Scan for the cell matching the given text and deliver its (x, y) coordinate at center. 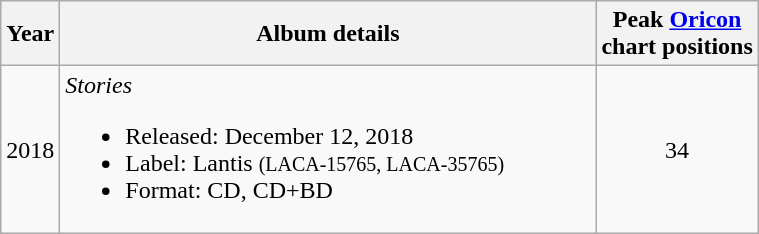
Peak Oricon chart positions (677, 34)
2018 (30, 150)
Year (30, 34)
34 (677, 150)
StoriesReleased: December 12, 2018Label: Lantis (LACA-15765, LACA-35765)Format: CD, CD+BD (328, 150)
Album details (328, 34)
